Search for the cell housing the specified text and yield its [X, Y] center coordinate. 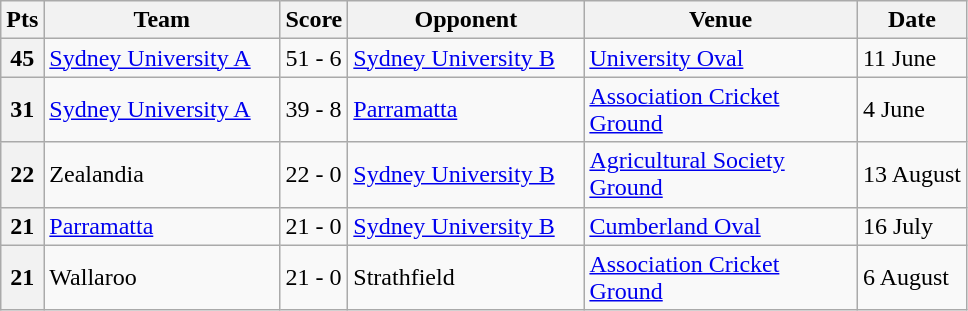
Zealandia [162, 174]
Pts [22, 20]
Score [314, 20]
Date [912, 20]
11 June [912, 58]
22 - 0 [314, 174]
16 July [912, 226]
22 [22, 174]
Team [162, 20]
39 - 8 [314, 110]
University Oval [721, 58]
13 August [912, 174]
4 June [912, 110]
Strathfield [466, 278]
Wallaroo [162, 278]
45 [22, 58]
Cumberland Oval [721, 226]
6 August [912, 278]
31 [22, 110]
51 - 6 [314, 58]
Agricultural Society Ground [721, 174]
Opponent [466, 20]
Venue [721, 20]
